Search for the cell housing the specified text and yield its (x, y) center coordinate. 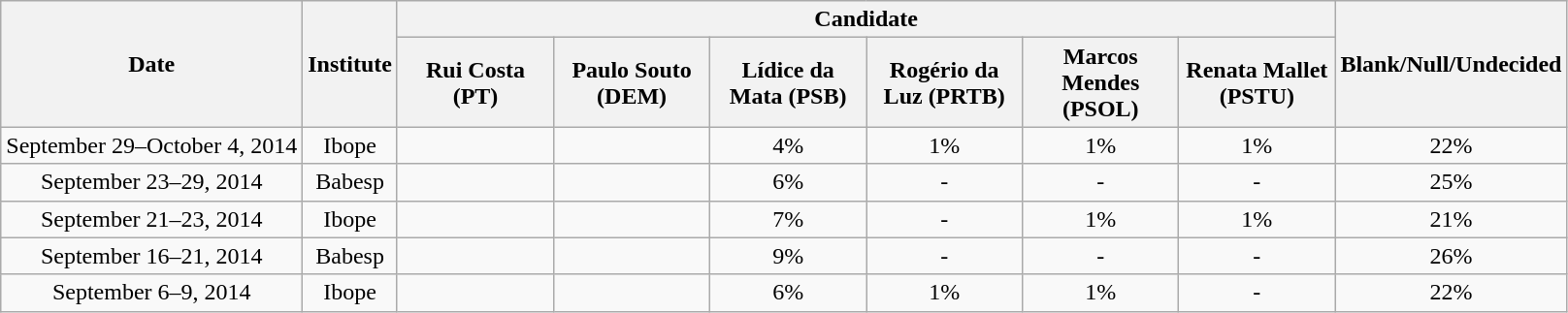
9% (788, 256)
Renata Mallet (PSTU) (1258, 82)
Marcos Mendes (PSOL) (1100, 82)
26% (1452, 256)
September 21–23, 2014 (151, 219)
Candidate (866, 19)
21% (1452, 219)
4% (788, 145)
Blank/Null/Undecided (1452, 64)
Date (151, 64)
September 6–9, 2014 (151, 293)
September 23–29, 2014 (151, 182)
Institute (350, 64)
7% (788, 219)
Rui Costa (PT) (475, 82)
September 29–October 4, 2014 (151, 145)
Paulo Souto (DEM) (633, 82)
Rogério da Luz (PRTB) (945, 82)
Lídice da Mata (PSB) (788, 82)
September 16–21, 2014 (151, 256)
25% (1452, 182)
